Identify which cell holds the provided text, then report its [X, Y] central coordinate. 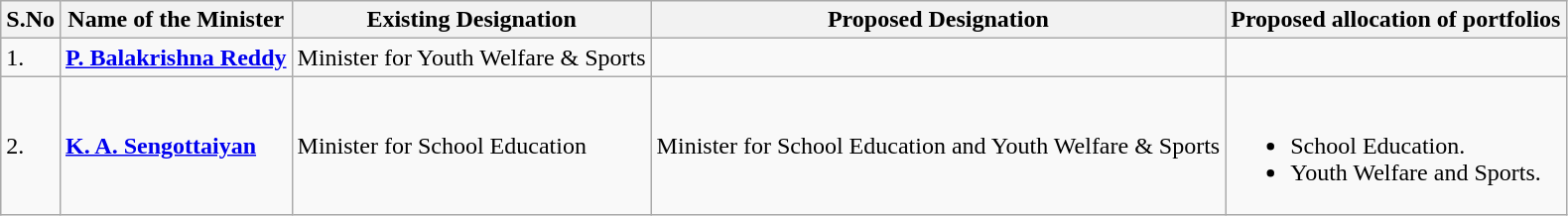
2. [31, 146]
Name of the Minister [176, 20]
1. [31, 57]
School Education.Youth Welfare and Sports. [1395, 146]
Minister for School Education [471, 146]
Existing Designation [471, 20]
K. A. Sengottaiyan [176, 146]
S.No [31, 20]
Proposed allocation of portfolios [1395, 20]
P. Balakrishna Reddy [176, 57]
Minister for Youth Welfare & Sports [471, 57]
Proposed Designation [939, 20]
Minister for School Education and Youth Welfare & Sports [939, 146]
